Output the (x, y) coordinate of the center of the cell containing the given text.  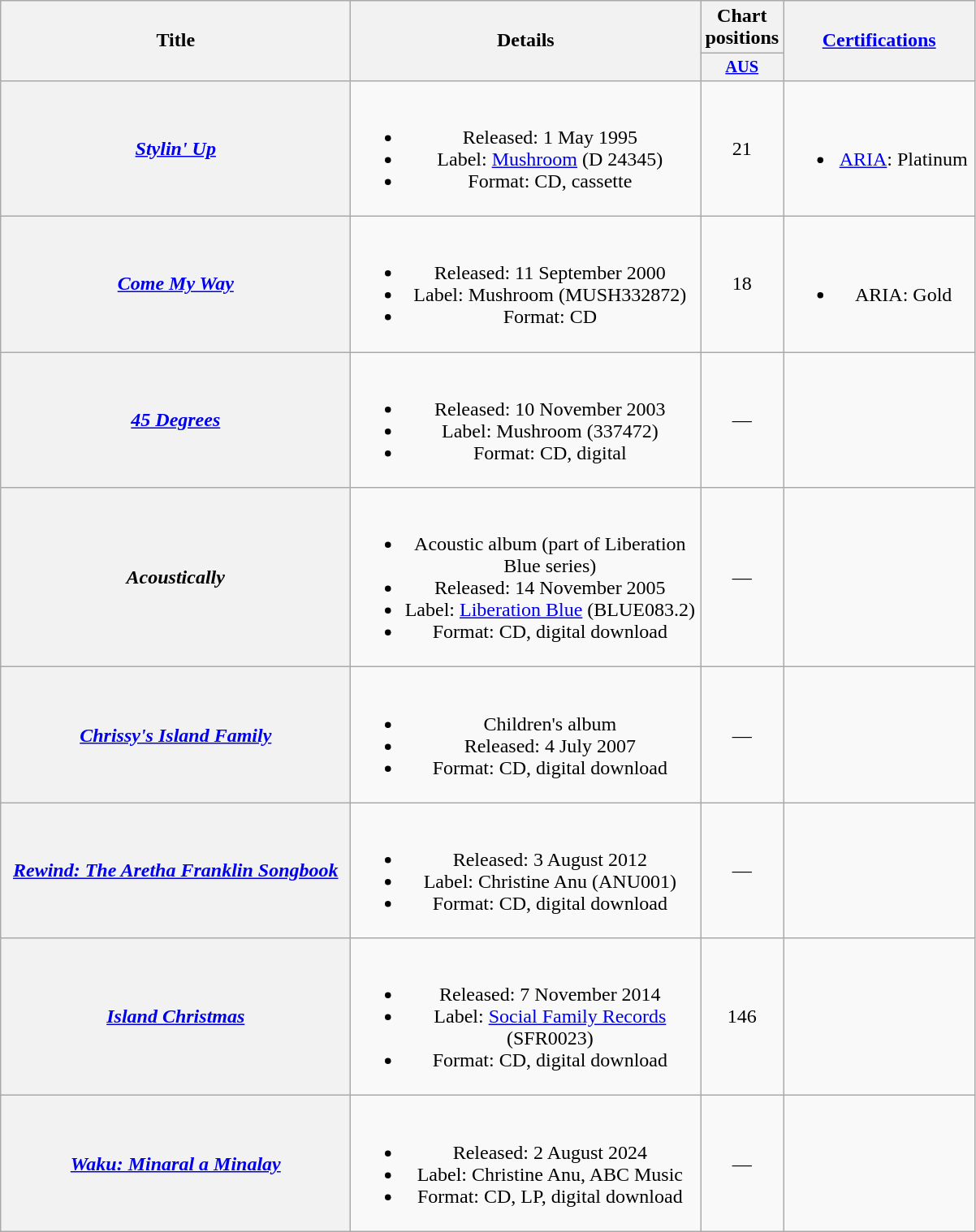
146 (742, 1017)
Come My Way (175, 284)
Title (175, 41)
18 (742, 284)
Certifications (879, 41)
Released: 11 September 2000Label: Mushroom (MUSH332872)Format: CD (526, 284)
Acoustic album (part of Liberation Blue series)Released: 14 November 2005Label: Liberation Blue (BLUE083.2)Format: CD, digital download (526, 578)
Released: 1 May 1995Label: Mushroom (D 24345)Format: CD, cassette (526, 148)
Rewind: The Aretha Franklin Songbook (175, 870)
Acoustically (175, 578)
Waku: Minaral a Minalay (175, 1164)
Island Christmas (175, 1017)
Released: 10 November 2003Label: Mushroom (337472)Format: CD, digital (526, 420)
Released: 2 August 2024Label: Christine Anu, ABC MusicFormat: CD, LP, digital download (526, 1164)
AUS (742, 67)
21 (742, 148)
Stylin' Up (175, 148)
Children's albumReleased: 4 July 2007Format: CD, digital download (526, 735)
Released: 7 November 2014Label: Social Family Records (SFR0023)Format: CD, digital download (526, 1017)
Chrissy's Island Family (175, 735)
45 Degrees (175, 420)
Chart positions (742, 28)
Released: 3 August 2012Label: Christine Anu (ANU001)Format: CD, digital download (526, 870)
ARIA: Gold (879, 284)
Details (526, 41)
ARIA: Platinum (879, 148)
